For the text-containing cell, return its midpoint in (X, Y) coordinate format. 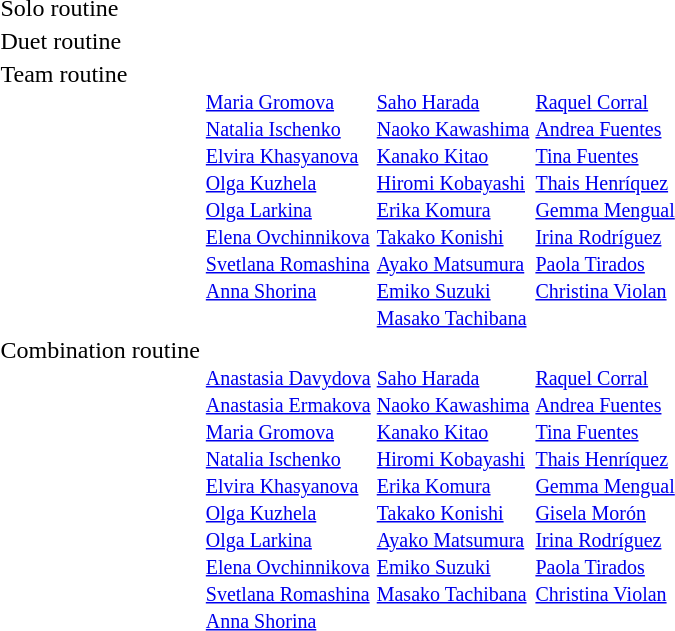
Saho Harada Naoko Kawashima Kanako Kitao Hiromi Kobayashi Erika Komura Takako Konishi Ayako Matsumura Emiko Suzuki Masako Tachibana (453, 196)
Maria GromovaNatalia IschenkoElvira KhasyanovaOlga KuzhelaOlga LarkinaElena OvchinnikovaSvetlana RomashinaAnna Shorina (288, 196)
